Capture the cell that displays the provided text and extract its (x, y) central coordinate. 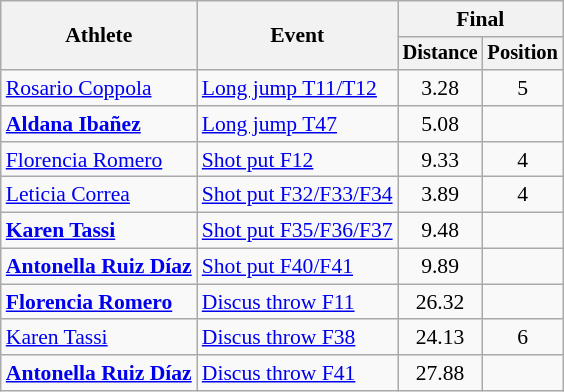
Shot put F35/F36/F37 (298, 231)
Event (298, 36)
3.28 (440, 88)
5.08 (440, 124)
3.89 (440, 195)
Long jump T11/T12 (298, 88)
Discus throw F41 (298, 373)
26.32 (440, 302)
Position (523, 54)
6 (523, 338)
5 (523, 88)
Shot put F12 (298, 160)
27.88 (440, 373)
9.89 (440, 267)
Rosario Coppola (99, 88)
Discus throw F38 (298, 338)
24.13 (440, 338)
Long jump T47 (298, 124)
Leticia Correa (99, 195)
Final (480, 19)
Aldana Ibañez (99, 124)
9.33 (440, 160)
Discus throw F11 (298, 302)
9.48 (440, 231)
Shot put F32/F33/F34 (298, 195)
Distance (440, 54)
Shot put F40/F41 (298, 267)
Athlete (99, 36)
